Find where the given text appears and provide that cell's center as [x, y] coordinate. 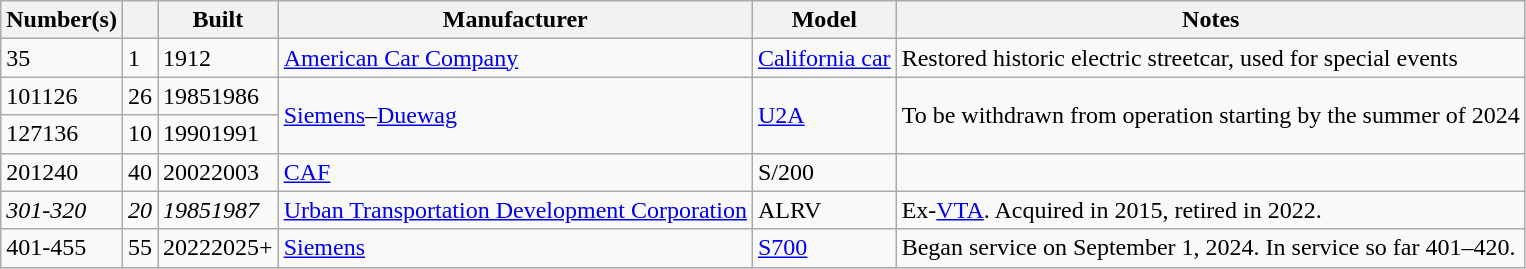
35 [62, 58]
Siemens–Duewag [515, 115]
1912 [218, 58]
26 [140, 96]
Began service on September 1, 2024. In service so far 401–420. [1210, 248]
Built [218, 20]
ALRV [824, 210]
20022003 [218, 172]
401-455 [62, 248]
S/200 [824, 172]
Restored historic electric streetcar, used for special events [1210, 58]
19851987 [218, 210]
10 [140, 134]
55 [140, 248]
101126 [62, 96]
Urban Transportation Development Corporation [515, 210]
19851986 [218, 96]
Notes [1210, 20]
U2A [824, 115]
Siemens [515, 248]
20 [140, 210]
To be withdrawn from operation starting by the summer of 2024 [1210, 115]
S700 [824, 248]
40 [140, 172]
Ex-VTA. Acquired in 2015, retired in 2022. [1210, 210]
American Car Company [515, 58]
1 [140, 58]
19901991 [218, 134]
California car [824, 58]
301-320 [62, 210]
CAF [515, 172]
201240 [62, 172]
20222025+ [218, 248]
Number(s) [62, 20]
127136 [62, 134]
Model [824, 20]
Manufacturer [515, 20]
